Scan for the cell matching the given text and deliver its (x, y) coordinate at center. 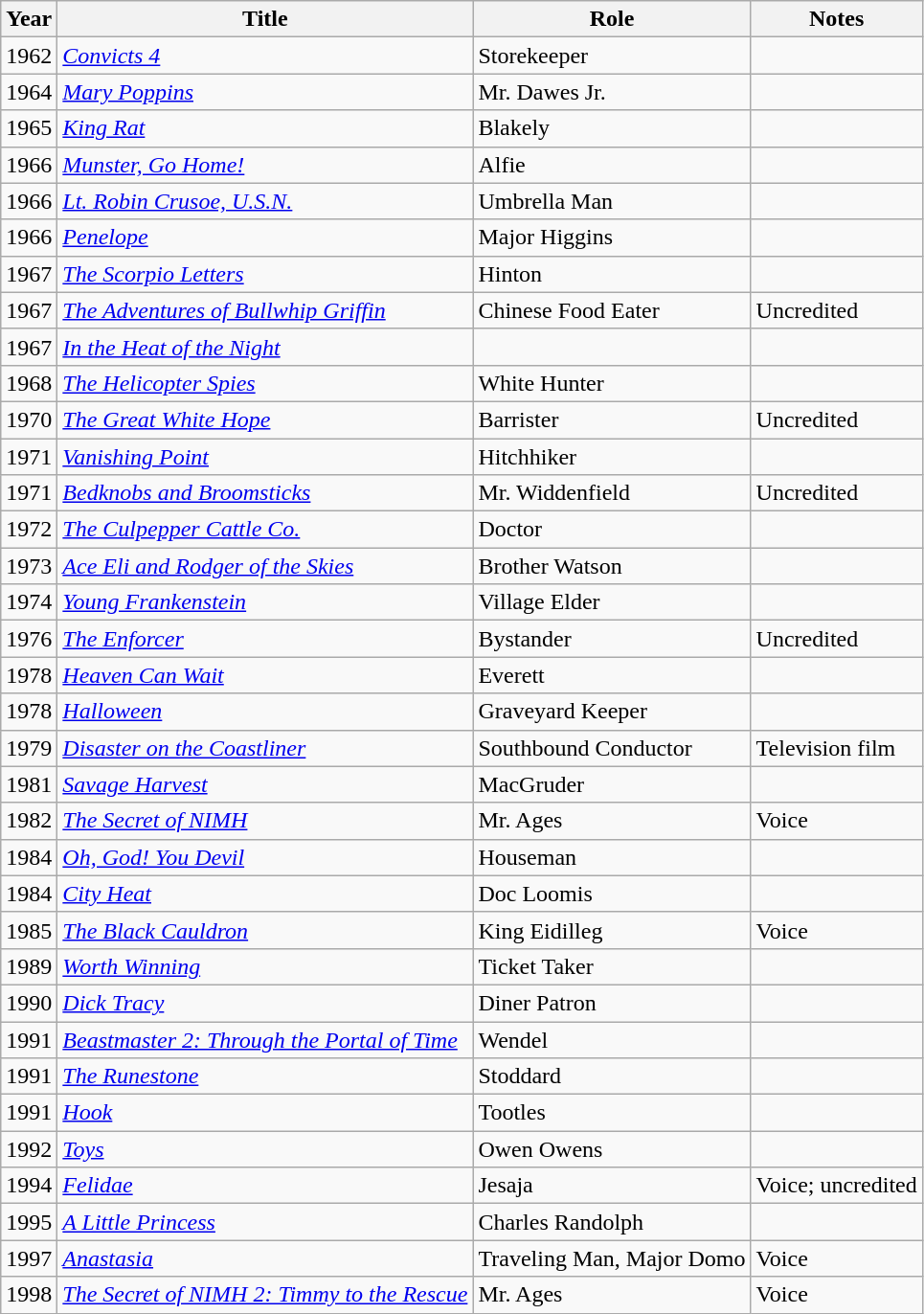
King Eidilleg (612, 930)
Ticket Taker (612, 966)
Storekeeper (612, 56)
1976 (29, 639)
Bedknobs and Broomsticks (265, 493)
Anastasia (265, 1258)
Role (612, 19)
Wendel (612, 1039)
King Rat (265, 128)
The Scorpio Letters (265, 274)
The Adventures of Bullwhip Griffin (265, 310)
Ace Eli and Rodger of the Skies (265, 566)
1968 (29, 383)
1992 (29, 1149)
Oh, God! You Devil (265, 857)
The Helicopter Spies (265, 383)
In the Heat of the Night (265, 347)
Munster, Go Home! (265, 165)
Tootles (612, 1113)
Convicts 4 (265, 56)
1989 (29, 966)
1962 (29, 56)
1994 (29, 1186)
A Little Princess (265, 1222)
Houseman (612, 857)
Diner Patron (612, 1003)
Felidae (265, 1186)
Alfie (612, 165)
1981 (29, 784)
White Hunter (612, 383)
Jesaja (612, 1186)
Stoddard (612, 1076)
Vanishing Point (265, 457)
Everett (612, 675)
1997 (29, 1258)
1973 (29, 566)
1985 (29, 930)
Dick Tracy (265, 1003)
1972 (29, 530)
Traveling Man, Major Domo (612, 1258)
1974 (29, 602)
1965 (29, 128)
Lt. Robin Crusoe, U.S.N. (265, 201)
Penelope (265, 238)
Television film (837, 748)
Heaven Can Wait (265, 675)
1979 (29, 748)
Young Frankenstein (265, 602)
City Heat (265, 894)
Halloween (265, 712)
1990 (29, 1003)
Blakely (612, 128)
Major Higgins (612, 238)
Village Elder (612, 602)
Mr. Dawes Jr. (612, 92)
The Secret of NIMH 2: Timmy to the Rescue (265, 1295)
1964 (29, 92)
1970 (29, 419)
The Enforcer (265, 639)
The Black Cauldron (265, 930)
The Runestone (265, 1076)
Graveyard Keeper (612, 712)
Doc Loomis (612, 894)
Voice; uncredited (837, 1186)
Doctor (612, 530)
The Culpepper Cattle Co. (265, 530)
1995 (29, 1222)
Barrister (612, 419)
Notes (837, 19)
Bystander (612, 639)
1982 (29, 821)
Southbound Conductor (612, 748)
Toys (265, 1149)
Title (265, 19)
Owen Owens (612, 1149)
Chinese Food Eater (612, 310)
MacGruder (612, 784)
Mary Poppins (265, 92)
Umbrella Man (612, 201)
Year (29, 19)
Disaster on the Coastliner (265, 748)
Hinton (612, 274)
Beastmaster 2: Through the Portal of Time (265, 1039)
1998 (29, 1295)
Savage Harvest (265, 784)
Hitchhiker (612, 457)
The Secret of NIMH (265, 821)
Brother Watson (612, 566)
Mr. Widdenfield (612, 493)
Charles Randolph (612, 1222)
Worth Winning (265, 966)
Hook (265, 1113)
The Great White Hope (265, 419)
